Extract the [X, Y] coordinate from the center of the cell holding the provided text.  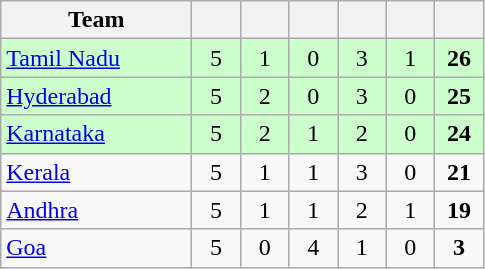
Goa [96, 248]
25 [460, 96]
Hyderabad [96, 96]
19 [460, 210]
4 [314, 248]
Karnataka [96, 134]
Tamil Nadu [96, 58]
Kerala [96, 172]
24 [460, 134]
Team [96, 20]
26 [460, 58]
Andhra [96, 210]
21 [460, 172]
